Locate the cell with the specified text and output its (X, Y) center coordinate. 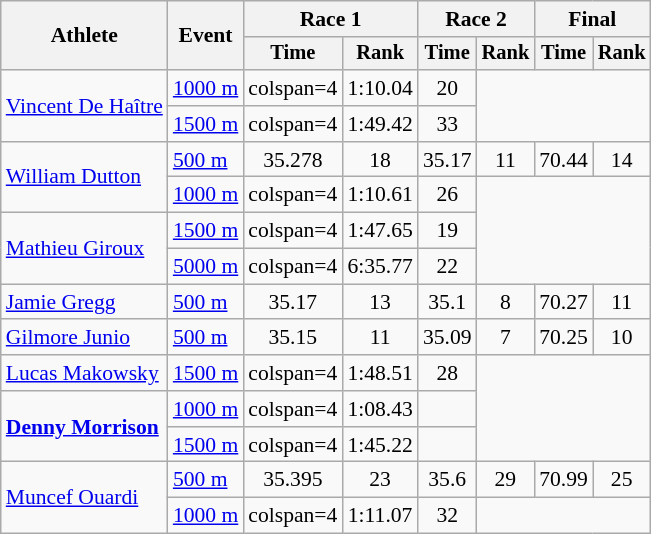
20 (448, 88)
Lucas Makowsky (84, 373)
29 (506, 480)
Race 1 (330, 19)
35.1 (448, 302)
Event (206, 36)
1:49.42 (380, 124)
70.25 (564, 338)
14 (622, 160)
Race 2 (476, 19)
35.09 (448, 338)
70.99 (564, 480)
Gilmore Junio (84, 338)
32 (448, 516)
35.395 (292, 480)
1:08.43 (380, 409)
5000 m (206, 267)
6:35.77 (380, 267)
28 (448, 373)
26 (448, 195)
Denny Morrison (84, 426)
Athlete (84, 36)
35.6 (448, 480)
13 (380, 302)
35.15 (292, 338)
18 (380, 160)
19 (448, 231)
22 (448, 267)
1:11.07 (380, 516)
Jamie Gregg (84, 302)
10 (622, 338)
35.278 (292, 160)
8 (506, 302)
1:10.04 (380, 88)
1:45.22 (380, 445)
25 (622, 480)
Mathieu Giroux (84, 248)
Vincent De Haître (84, 106)
70.44 (564, 160)
Final (592, 19)
7 (506, 338)
70.27 (564, 302)
1:47.65 (380, 231)
William Dutton (84, 178)
1:48.51 (380, 373)
1:10.61 (380, 195)
23 (380, 480)
Muncef Ouardi (84, 498)
33 (448, 124)
